Return the [X, Y] coordinate for the center point of the cell that contains the specified text.  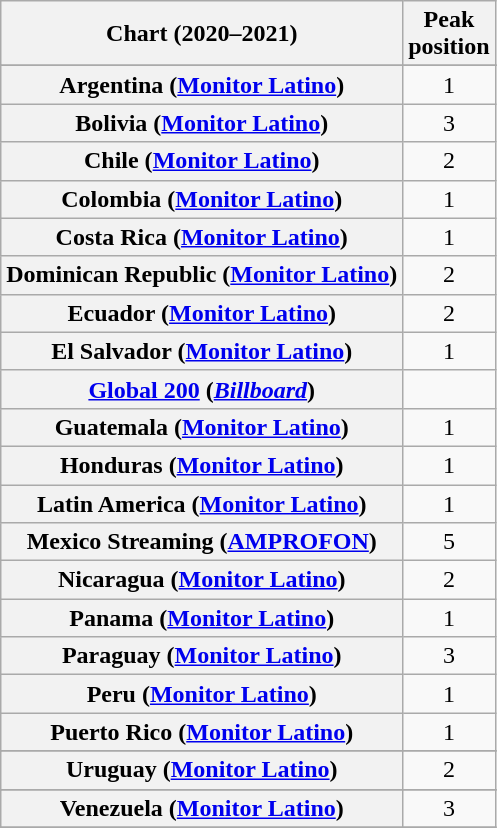
El Salvador (Monitor Latino) [202, 351]
Global 200 (Billboard) [202, 389]
Dominican Republic (Monitor Latino) [202, 275]
Puerto Rico (Monitor Latino) [202, 732]
Honduras (Monitor Latino) [202, 465]
Uruguay (Monitor Latino) [202, 770]
Colombia (Monitor Latino) [202, 199]
Bolivia (Monitor Latino) [202, 123]
Panama (Monitor Latino) [202, 618]
Latin America (Monitor Latino) [202, 503]
5 [449, 542]
Peru (Monitor Latino) [202, 694]
Costa Rica (Monitor Latino) [202, 237]
Mexico Streaming (AMPROFON) [202, 542]
Chart (2020–2021) [202, 34]
Argentina (Monitor Latino) [202, 85]
Nicaragua (Monitor Latino) [202, 580]
Peakposition [449, 34]
Guatemala (Monitor Latino) [202, 427]
Venezuela (Monitor Latino) [202, 808]
Paraguay (Monitor Latino) [202, 656]
Chile (Monitor Latino) [202, 161]
Ecuador (Monitor Latino) [202, 313]
